Scan for the cell matching the given text and deliver its [x, y] coordinate at center. 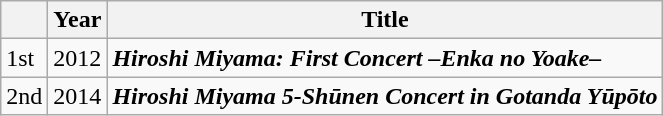
Hiroshi Miyama: First Concert –Enka no Yoake– [385, 58]
Title [385, 20]
1st [24, 58]
2014 [78, 96]
2012 [78, 58]
Hiroshi Miyama 5-Shūnen Concert in Gotanda Yūpōto [385, 96]
Year [78, 20]
2nd [24, 96]
